Detect which cell encompasses the target text, then output its (x, y) center coordinate. 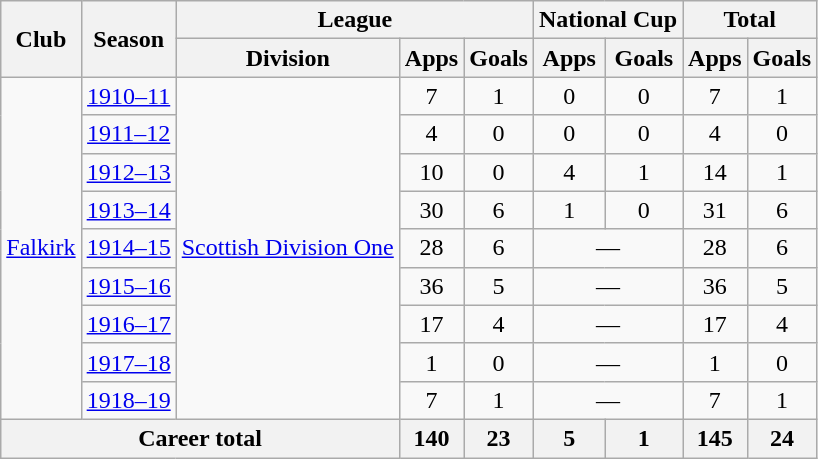
1911–12 (128, 134)
14 (715, 172)
Season (128, 39)
1917–18 (128, 362)
1913–14 (128, 210)
24 (782, 438)
1912–13 (128, 172)
Division (288, 58)
145 (715, 438)
National Cup (608, 20)
1914–15 (128, 248)
10 (431, 172)
1918–19 (128, 400)
League (354, 20)
140 (431, 438)
Club (41, 39)
Scottish Division One (288, 248)
Total (750, 20)
23 (499, 438)
Career total (200, 438)
1910–11 (128, 96)
31 (715, 210)
1915–16 (128, 286)
1916–17 (128, 324)
Falkirk (41, 248)
30 (431, 210)
